For the text-containing cell, return its midpoint in [x, y] coordinate format. 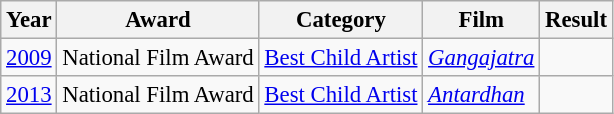
Category [341, 20]
Gangajatra [482, 58]
2009 [29, 58]
Result [576, 20]
Award [158, 20]
Antardhan [482, 95]
Year [29, 20]
Film [482, 20]
2013 [29, 95]
